Find where the given text appears and provide that cell's center as (X, Y) coordinate. 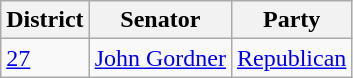
Party (291, 20)
Republican (291, 58)
John Gordner (160, 58)
27 (45, 58)
Senator (160, 20)
District (45, 20)
